Identify which cell holds the provided text, then report its [X, Y] central coordinate. 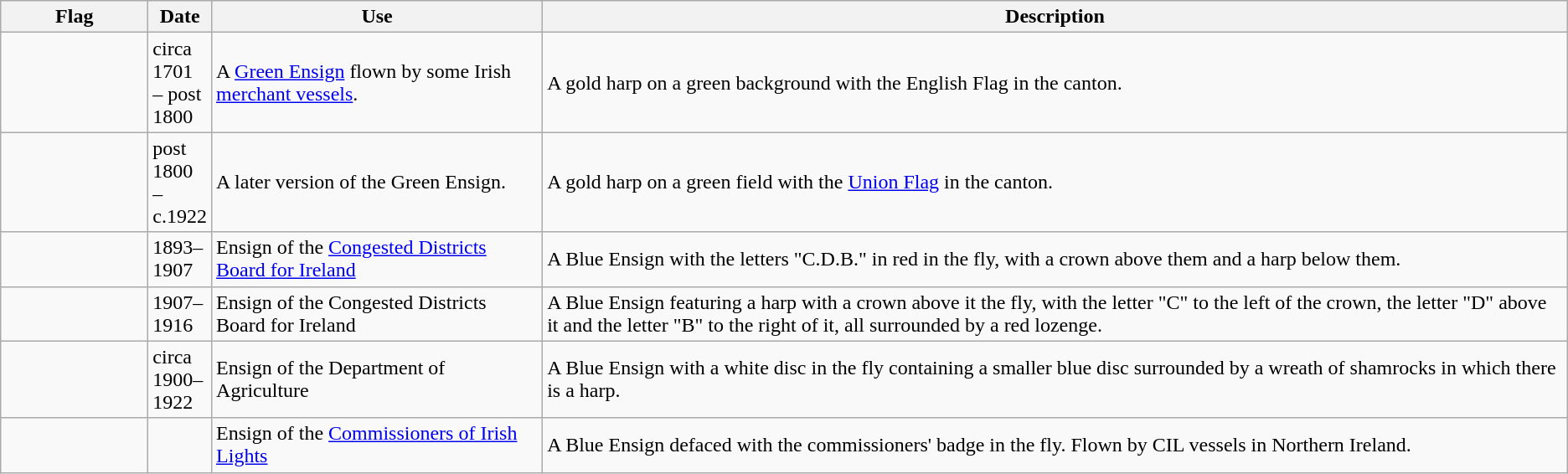
Description [1055, 17]
1907–1916 [180, 313]
Ensign of the Commissioners of Irish Lights [377, 446]
post 1800 – c.1922 [180, 183]
A gold harp on a green field with the Union Flag in the canton. [1055, 183]
Flag [75, 17]
A Blue Ensign with the letters "C.D.B." in red in the fly, with a crown above them and a harp below them. [1055, 260]
circa 1701 – post 1800 [180, 82]
1893–1907 [180, 260]
A later version of the Green Ensign. [377, 183]
A Blue Ensign defaced with the commissioners' badge in the fly. Flown by CIL vessels in Northern Ireland. [1055, 446]
Ensign of the Department of Agriculture [377, 379]
A Blue Ensign with a white disc in the fly containing a smaller blue disc surrounded by a wreath of shamrocks in which there is a harp. [1055, 379]
Date [180, 17]
A gold harp on a green background with the English Flag in the canton. [1055, 82]
Use [377, 17]
A Green Ensign flown by some Irish merchant vessels. [377, 82]
circa 1900–1922 [180, 379]
